Capture the cell that displays the provided text and extract its [x, y] central coordinate. 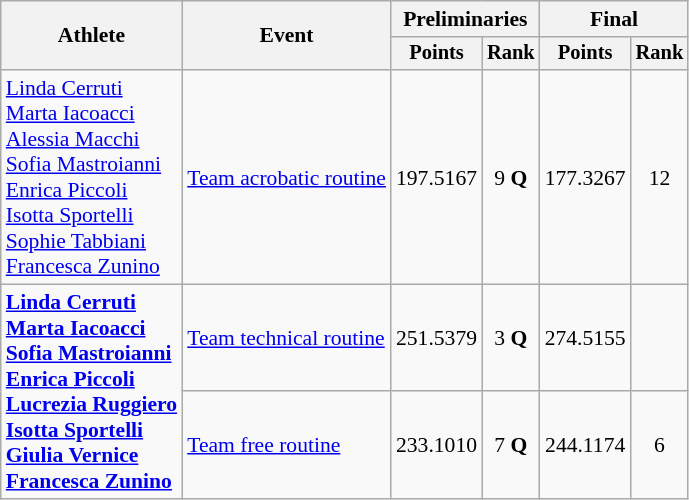
Athlete [92, 36]
6 [660, 446]
Team technical routine [286, 338]
Team free routine [286, 446]
Team acrobatic routine [286, 177]
3 Q [511, 338]
9 Q [511, 177]
177.3267 [586, 177]
Linda Cerruti Marta Iacoacci Sofia Mastroianni Enrica Piccoli Lucrezia Ruggiero Isotta Sportelli Giulia Vernice Francesca Zunino [92, 392]
251.5379 [436, 338]
233.1010 [436, 446]
Linda Cerruti Marta Iacoacci Alessia Macchi Sofia Mastroianni Enrica Piccoli Isotta Sportelli Sophie Tabbiani Francesca Zunino [92, 177]
Preliminaries [466, 19]
197.5167 [436, 177]
12 [660, 177]
7 Q [511, 446]
274.5155 [586, 338]
Final [614, 19]
Event [286, 36]
244.1174 [586, 446]
